Scan for the cell matching the given text and deliver its (X, Y) coordinate at center. 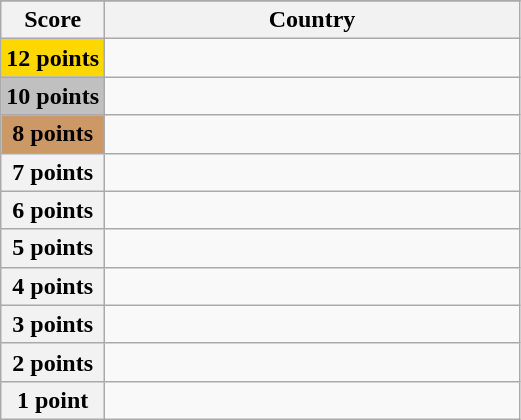
6 points (53, 210)
Country (312, 20)
10 points (53, 96)
5 points (53, 248)
7 points (53, 172)
4 points (53, 286)
3 points (53, 324)
8 points (53, 134)
Score (53, 20)
1 point (53, 400)
2 points (53, 362)
12 points (53, 58)
